Capture the cell that displays the provided text and extract its (x, y) central coordinate. 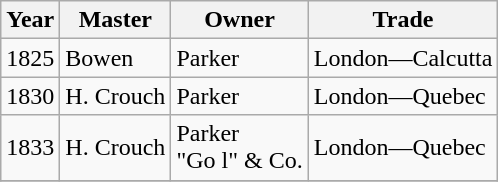
Year (30, 20)
1825 (30, 58)
Trade (403, 20)
1833 (30, 148)
Owner (240, 20)
Bowen (116, 58)
Parker"Go l" & Co. (240, 148)
1830 (30, 96)
London—Calcutta (403, 58)
Master (116, 20)
